Return the (X, Y) coordinate for the center point of the cell that contains the specified text.  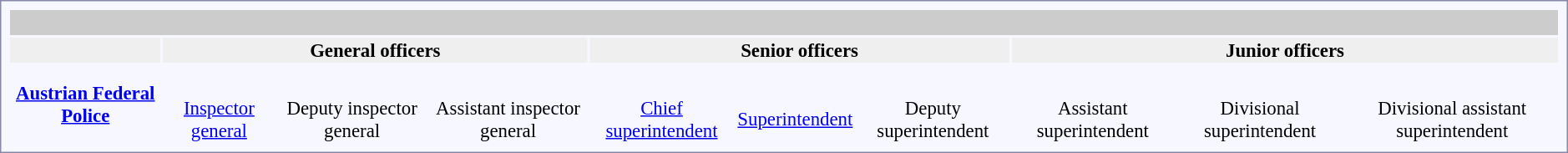
General officers (375, 50)
Junior officers (1285, 50)
Assistant inspector general (508, 108)
Inspector general (219, 108)
Deputy superintendent (933, 108)
Superintendent (795, 108)
Chief superintendent (661, 108)
Austrian Federal Police (85, 104)
Divisional assistant superintendent (1452, 108)
Divisional superintendent (1261, 108)
Assistant superintendent (1093, 108)
Senior officers (800, 50)
Deputy inspector general (352, 108)
